Identify which cell holds the provided text, then report its (x, y) central coordinate. 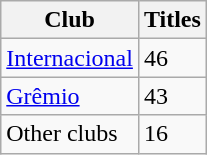
43 (172, 96)
46 (172, 58)
Other clubs (70, 134)
Titles (172, 20)
Club (70, 20)
Grêmio (70, 96)
Internacional (70, 58)
16 (172, 134)
